Output the (x, y) coordinate of the center of the cell containing the given text.  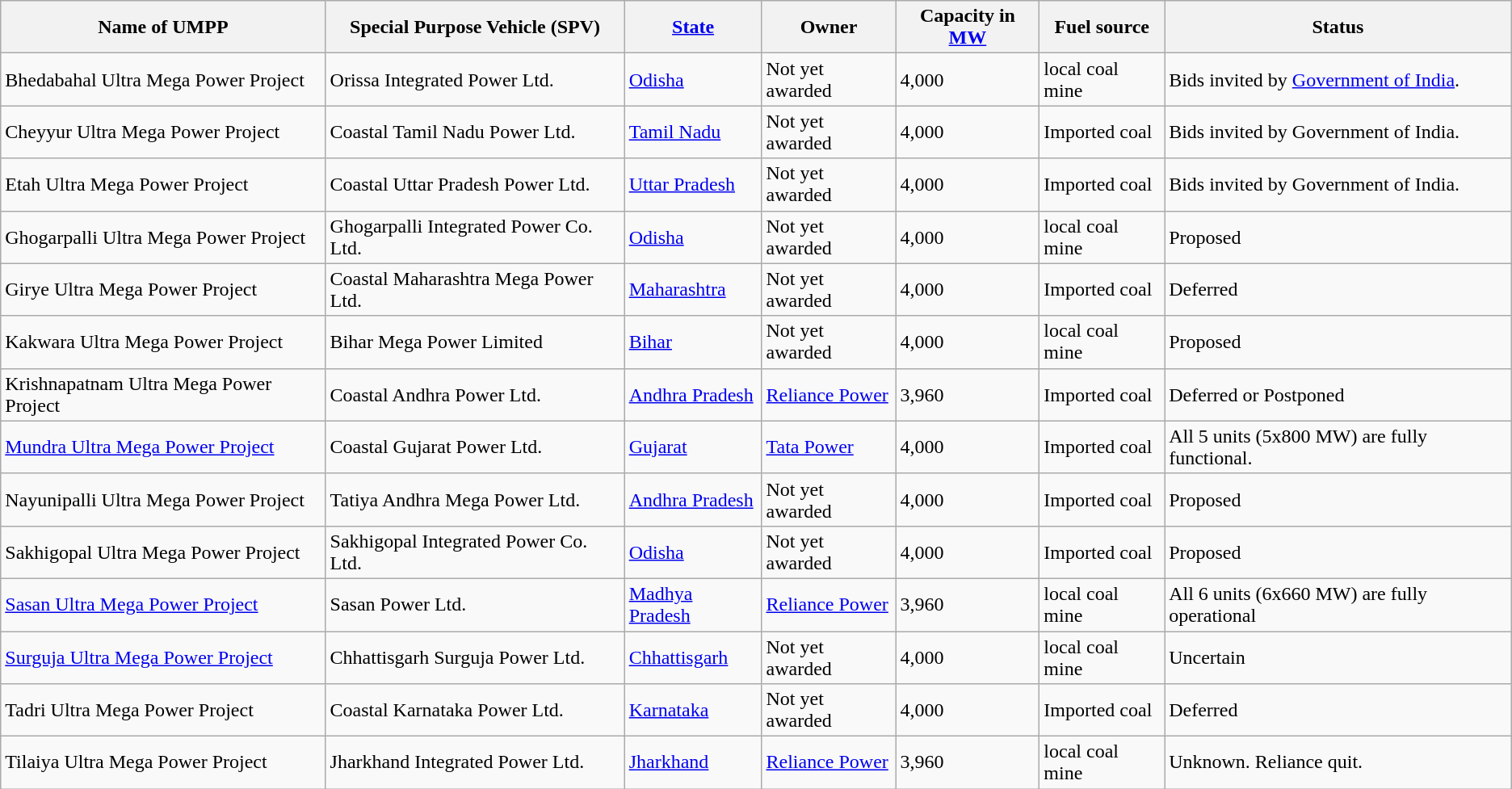
Sakhigopal Ultra Mega Power Project (163, 552)
Jharkhand Integrated Power Ltd. (475, 762)
Coastal Karnataka Power Ltd. (475, 711)
Bhedabahal Ultra Mega Power Project (163, 79)
Uncertain (1338, 657)
Etah Ultra Mega Power Project (163, 184)
Coastal Gujarat Power Ltd. (475, 447)
Bihar (693, 342)
All 5 units (5x800 MW) are fully functional. (1338, 447)
Bihar Mega Power Limited (475, 342)
Madhya Pradesh (693, 604)
Special Purpose Vehicle (SPV) (475, 27)
State (693, 27)
Jharkhand (693, 762)
Gujarat (693, 447)
Kakwara Ultra Mega Power Project (163, 342)
Capacity in MW (968, 27)
Name of UMPP (163, 27)
Krishnapatnam Ultra Mega Power Project (163, 394)
Cheyyur Ultra Mega Power Project (163, 132)
Nayunipalli Ultra Mega Power Project (163, 499)
Coastal Maharashtra Mega Power Ltd. (475, 289)
Coastal Tamil Nadu Power Ltd. (475, 132)
Tatiya Andhra Mega Power Ltd. (475, 499)
Karnataka (693, 711)
Sasan Ultra Mega Power Project (163, 604)
Chhattisgarh (693, 657)
Surguja Ultra Mega Power Project (163, 657)
Deferred or Postponed (1338, 394)
Mundra Ultra Mega Power Project (163, 447)
Tata Power (829, 447)
Tamil Nadu (693, 132)
Girye Ultra Mega Power Project (163, 289)
Maharashtra (693, 289)
Unknown. Reliance quit. (1338, 762)
Owner (829, 27)
Chhattisgarh Surguja Power Ltd. (475, 657)
Tadri Ultra Mega Power Project (163, 711)
Tilaiya Ultra Mega Power Project (163, 762)
Orissa Integrated Power Ltd. (475, 79)
Sasan Power Ltd. (475, 604)
Coastal Andhra Power Ltd. (475, 394)
Coastal Uttar Pradesh Power Ltd. (475, 184)
Sakhigopal Integrated Power Co. Ltd. (475, 552)
Ghogarpalli Integrated Power Co. Ltd. (475, 237)
Uttar Pradesh (693, 184)
Fuel source (1102, 27)
All 6 units (6x660 MW) are fully operational (1338, 604)
Status (1338, 27)
Ghogarpalli Ultra Mega Power Project (163, 237)
